From the cell containing the given text, extract its center point as (X, Y) coordinate. 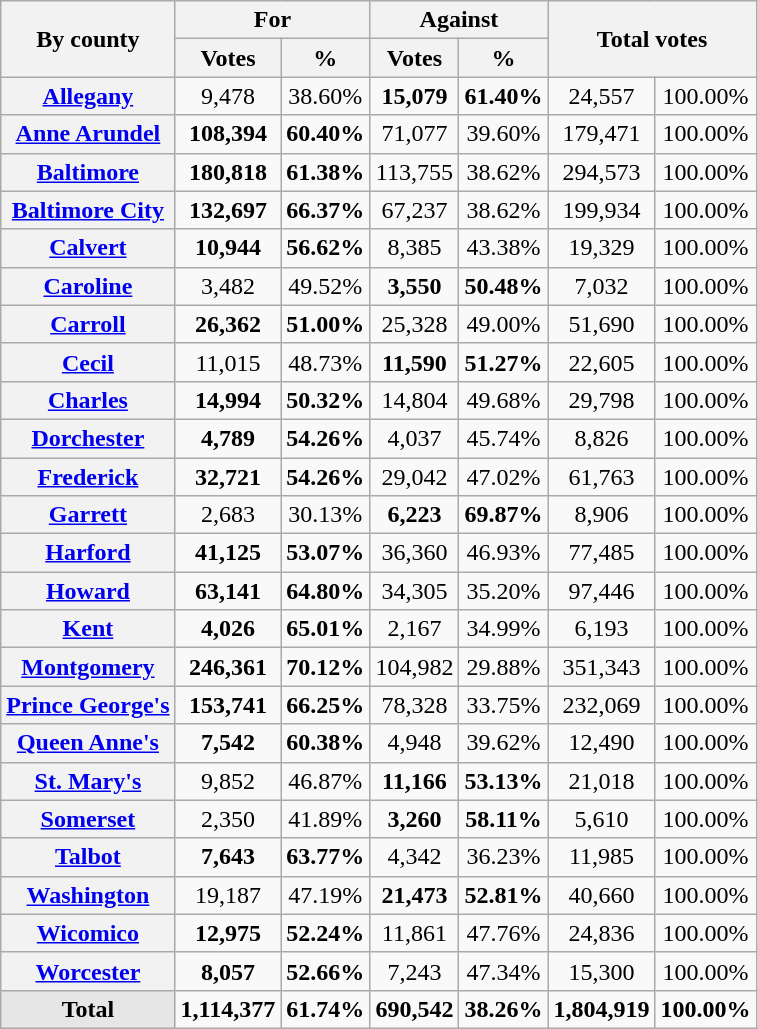
246,361 (228, 667)
153,741 (228, 705)
47.02% (504, 477)
19,187 (228, 895)
Charles (88, 400)
21,473 (414, 895)
12,975 (228, 933)
38.60% (326, 96)
Wicomico (88, 933)
65.01% (326, 629)
For (272, 20)
49.00% (504, 324)
38.26% (504, 1009)
78,328 (414, 705)
294,573 (602, 172)
97,446 (602, 591)
52.66% (326, 971)
15,300 (602, 971)
Garrett (88, 515)
2,350 (228, 819)
1,804,919 (602, 1009)
113,755 (414, 172)
4,789 (228, 438)
3,550 (414, 286)
30.13% (326, 515)
351,343 (602, 667)
61,763 (602, 477)
61.38% (326, 172)
Frederick (88, 477)
24,836 (602, 933)
58.11% (504, 819)
39.62% (504, 743)
11,166 (414, 781)
34.99% (504, 629)
29,042 (414, 477)
6,193 (602, 629)
71,077 (414, 134)
11,861 (414, 933)
60.40% (326, 134)
2,683 (228, 515)
33.75% (504, 705)
25,328 (414, 324)
7,643 (228, 857)
50.48% (504, 286)
19,329 (602, 248)
8,385 (414, 248)
15,079 (414, 96)
6,223 (414, 515)
51,690 (602, 324)
Prince George's (88, 705)
Queen Anne's (88, 743)
24,557 (602, 96)
Carroll (88, 324)
Caroline (88, 286)
32,721 (228, 477)
41,125 (228, 553)
1,114,377 (228, 1009)
132,697 (228, 210)
53.07% (326, 553)
7,243 (414, 971)
61.74% (326, 1009)
47.19% (326, 895)
4,026 (228, 629)
4,342 (414, 857)
52.24% (326, 933)
8,826 (602, 438)
35.20% (504, 591)
14,804 (414, 400)
4,948 (414, 743)
66.25% (326, 705)
104,982 (414, 667)
67,237 (414, 210)
53.13% (504, 781)
3,260 (414, 819)
2,167 (414, 629)
Kent (88, 629)
By county (88, 39)
21,018 (602, 781)
66.37% (326, 210)
690,542 (414, 1009)
52.81% (504, 895)
51.00% (326, 324)
48.73% (326, 362)
41.89% (326, 819)
69.87% (504, 515)
26,362 (228, 324)
Allegany (88, 96)
10,944 (228, 248)
Against (459, 20)
7,542 (228, 743)
49.52% (326, 286)
11,590 (414, 362)
Anne Arundel (88, 134)
232,069 (602, 705)
5,610 (602, 819)
Talbot (88, 857)
50.32% (326, 400)
46.93% (504, 553)
46.87% (326, 781)
36,360 (414, 553)
77,485 (602, 553)
47.76% (504, 933)
180,818 (228, 172)
Cecil (88, 362)
7,032 (602, 286)
14,994 (228, 400)
Total votes (652, 39)
61.40% (504, 96)
179,471 (602, 134)
39.60% (504, 134)
Calvert (88, 248)
Harford (88, 553)
108,394 (228, 134)
45.74% (504, 438)
Baltimore City (88, 210)
12,490 (602, 743)
63,141 (228, 591)
Worcester (88, 971)
29,798 (602, 400)
9,852 (228, 781)
Howard (88, 591)
43.38% (504, 248)
Total (88, 1009)
9,478 (228, 96)
3,482 (228, 286)
29.88% (504, 667)
51.27% (504, 362)
70.12% (326, 667)
56.62% (326, 248)
49.68% (504, 400)
8,906 (602, 515)
Montgomery (88, 667)
40,660 (602, 895)
Somerset (88, 819)
63.77% (326, 857)
11,985 (602, 857)
4,037 (414, 438)
St. Mary's (88, 781)
Washington (88, 895)
60.38% (326, 743)
Baltimore (88, 172)
34,305 (414, 591)
36.23% (504, 857)
8,057 (228, 971)
199,934 (602, 210)
Dorchester (88, 438)
64.80% (326, 591)
22,605 (602, 362)
11,015 (228, 362)
47.34% (504, 971)
